From the cell containing the given text, extract its center point as (X, Y) coordinate. 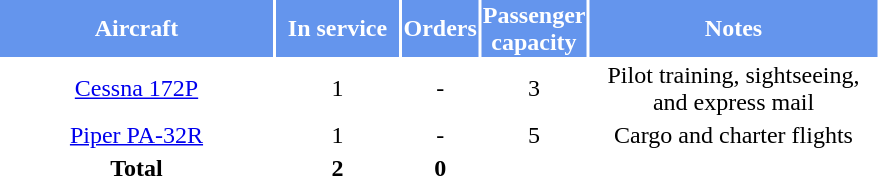
Cargo and charter flights (734, 135)
Notes (734, 28)
Passenger capacity (534, 28)
Orders (440, 28)
Cessna 172P (136, 88)
Pilot training, sightseeing, and express mail (734, 88)
Piper PA-32R (136, 135)
Aircraft (136, 28)
3 (534, 88)
In service (338, 28)
5 (534, 135)
